Identify which cell holds the provided text, then report its (x, y) central coordinate. 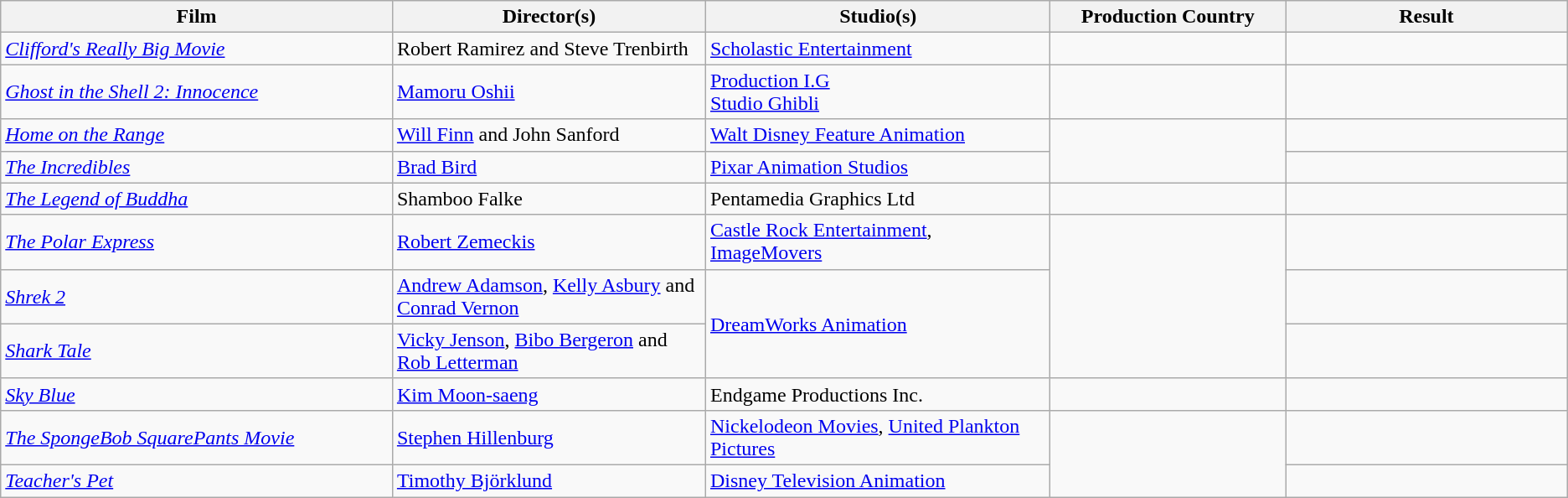
Ghost in the Shell 2: Innocence (197, 92)
Scholastic Entertainment (878, 49)
Teacher's Pet (197, 480)
Kim Moon-saeng (549, 394)
Sky Blue (197, 394)
Nickelodeon Movies, United Plankton Pictures (878, 438)
Director(s) (549, 17)
Vicky Jenson, Bibo Bergeron and Rob Letterman (549, 350)
DreamWorks Animation (878, 324)
Production I.G Studio Ghibli (878, 92)
Shamboo Falke (549, 199)
Stephen Hillenburg (549, 438)
Endgame Productions Inc. (878, 394)
The Polar Express (197, 241)
Castle Rock Entertainment, ImageMovers (878, 241)
The Incredibles (197, 167)
Robert Ramirez and Steve Trenbirth (549, 49)
Shark Tale (197, 350)
Film (197, 17)
Disney Television Animation (878, 480)
The SpongeBob SquarePants Movie (197, 438)
Pixar Animation Studios (878, 167)
The Legend of Buddha (197, 199)
Studio(s) (878, 17)
Robert Zemeckis (549, 241)
Clifford's Really Big Movie (197, 49)
Shrek 2 (197, 297)
Pentamedia Graphics Ltd (878, 199)
Will Finn and John Sanford (549, 135)
Timothy Björklund (549, 480)
Result (1427, 17)
Production Country (1168, 17)
Walt Disney Feature Animation (878, 135)
Brad Bird (549, 167)
Home on the Range (197, 135)
Andrew Adamson, Kelly Asbury and Conrad Vernon (549, 297)
Mamoru Oshii (549, 92)
